Output the [X, Y] coordinate of the center of the cell containing the given text.  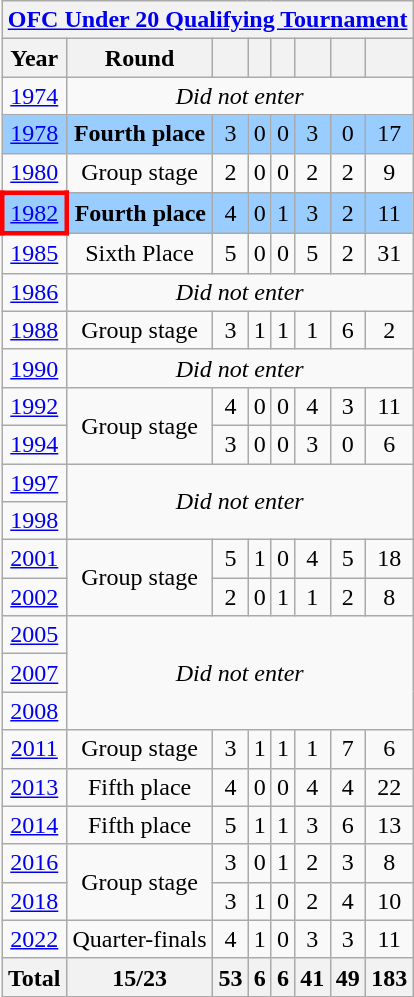
Round [139, 58]
2005 [34, 635]
Sixth Place [139, 254]
2007 [34, 673]
1980 [34, 173]
53 [230, 977]
2018 [34, 901]
41 [312, 977]
2016 [34, 863]
2014 [34, 825]
1985 [34, 254]
31 [389, 254]
10 [389, 901]
1974 [34, 96]
Quarter-finals [139, 939]
22 [389, 787]
9 [389, 173]
2002 [34, 597]
Year [34, 58]
1988 [34, 330]
1986 [34, 292]
OFC Under 20 Qualifying Tournament [208, 20]
7 [348, 749]
2013 [34, 787]
17 [389, 134]
2022 [34, 939]
1998 [34, 521]
1992 [34, 406]
1978 [34, 134]
2001 [34, 559]
1982 [34, 214]
2011 [34, 749]
1994 [34, 444]
1990 [34, 368]
49 [348, 977]
Total [34, 977]
183 [389, 977]
18 [389, 559]
13 [389, 825]
15/23 [139, 977]
1997 [34, 483]
2008 [34, 711]
